Determine the [x, y] coordinate at the center of the cell enclosing the given text.  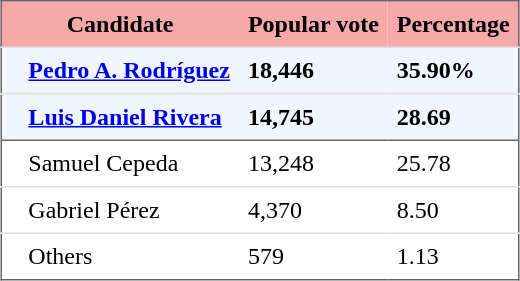
Candidate [120, 24]
Samuel Cepeda [129, 163]
Gabriel Pérez [129, 210]
Others [129, 256]
25.78 [454, 163]
14,745 [314, 117]
Luis Daniel Rivera [129, 117]
4,370 [314, 210]
Pedro A. Rodríguez [129, 70]
18,446 [314, 70]
35.90% [454, 70]
Percentage [454, 24]
Popular vote [314, 24]
8.50 [454, 210]
13,248 [314, 163]
28.69 [454, 117]
1.13 [454, 256]
579 [314, 256]
